Detect which cell encompasses the target text, then output its (X, Y) center coordinate. 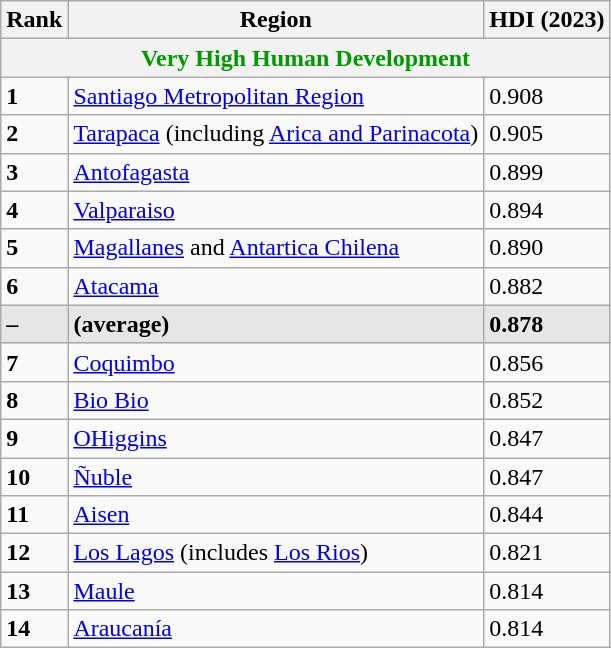
Tarapaca (including Arica and Parinacota) (276, 134)
8 (34, 400)
0.878 (547, 324)
7 (34, 362)
2 (34, 134)
0.894 (547, 210)
0.882 (547, 286)
Santiago Metropolitan Region (276, 96)
Los Lagos (includes Los Rios) (276, 553)
0.905 (547, 134)
Aisen (276, 515)
Region (276, 20)
0.821 (547, 553)
OHiggins (276, 438)
HDI (2023) (547, 20)
6 (34, 286)
3 (34, 172)
0.852 (547, 400)
0.856 (547, 362)
Araucanía (276, 629)
Valparaiso (276, 210)
Bio Bio (276, 400)
13 (34, 591)
– (34, 324)
Very High Human Development (306, 58)
0.890 (547, 248)
1 (34, 96)
12 (34, 553)
Atacama (276, 286)
(average) (276, 324)
11 (34, 515)
14 (34, 629)
Coquimbo (276, 362)
Magallanes and Antartica Chilena (276, 248)
9 (34, 438)
Rank (34, 20)
0.899 (547, 172)
Ñuble (276, 477)
Maule (276, 591)
Antofagasta (276, 172)
0.844 (547, 515)
0.908 (547, 96)
4 (34, 210)
10 (34, 477)
5 (34, 248)
